Provide the [x, y] coordinate of the cell's center where the given text is located.  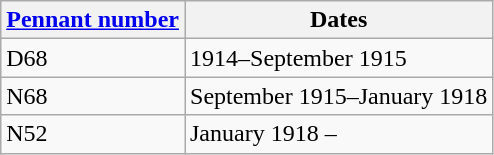
N52 [93, 134]
Dates [338, 20]
1914–September 1915 [338, 58]
N68 [93, 96]
Pennant number [93, 20]
January 1918 – [338, 134]
D68 [93, 58]
September 1915–January 1918 [338, 96]
